Determine the (x, y) coordinate at the center of the cell enclosing the given text.  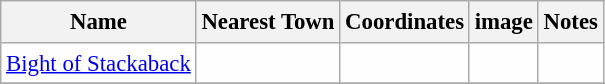
Coordinates (405, 22)
Bight of Stackaback (98, 62)
Name (98, 22)
Nearest Town (268, 22)
image (504, 22)
Notes (570, 22)
